Detect which cell encompasses the target text, then output its (x, y) center coordinate. 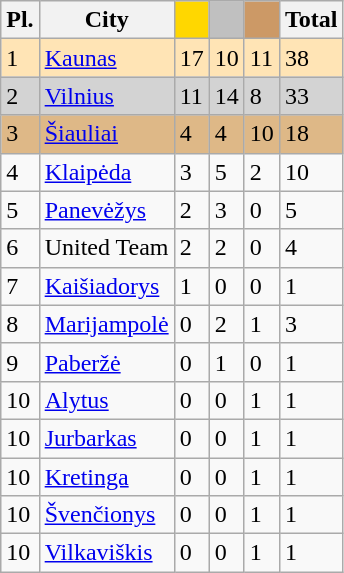
7 (20, 286)
9 (20, 362)
Kretinga (106, 477)
Vilkaviškis (106, 553)
Panevėžys (106, 210)
Pl. (20, 20)
38 (311, 58)
17 (192, 58)
Kaunas (106, 58)
Jurbarkas (106, 438)
Paberžė (106, 362)
Švenčionys (106, 515)
United Team (106, 248)
Marijampolė (106, 324)
6 (20, 248)
City (106, 20)
14 (226, 96)
Alytus (106, 400)
33 (311, 96)
Klaipėda (106, 172)
Total (311, 20)
Šiauliai (106, 134)
18 (311, 134)
Vilnius (106, 96)
Kaišiadorys (106, 286)
